From the cell containing the given text, extract its center point as (x, y) coordinate. 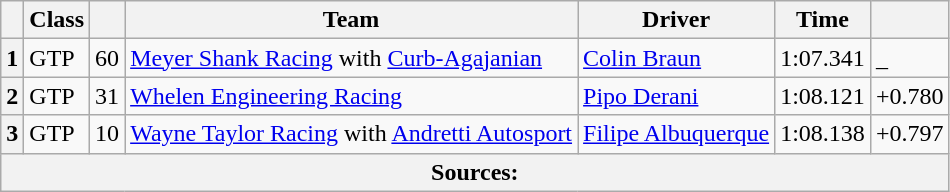
Wayne Taylor Racing with Andretti Autosport (352, 134)
Whelen Engineering Racing (352, 96)
+0.797 (910, 134)
1:07.341 (823, 58)
1 (12, 58)
Colin Braun (676, 58)
3 (12, 134)
Filipe Albuquerque (676, 134)
Team (352, 20)
10 (108, 134)
Class (57, 20)
1:08.121 (823, 96)
Pipo Derani (676, 96)
_ (910, 58)
1:08.138 (823, 134)
60 (108, 58)
Driver (676, 20)
+0.780 (910, 96)
2 (12, 96)
Sources: (475, 172)
Time (823, 20)
31 (108, 96)
Meyer Shank Racing with Curb-Agajanian (352, 58)
